Pinpoint the cell where the given text exists, returning its [x, y] midpoint coordinate. 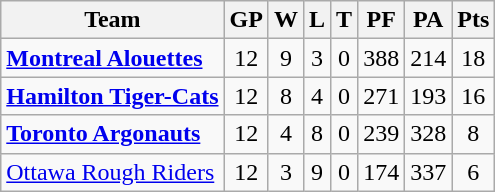
16 [474, 96]
Ottawa Rough Riders [112, 172]
6 [474, 172]
388 [382, 58]
328 [428, 134]
W [286, 20]
PA [428, 20]
T [344, 20]
Hamilton Tiger-Cats [112, 96]
GP [246, 20]
PF [382, 20]
L [316, 20]
Pts [474, 20]
174 [382, 172]
193 [428, 96]
337 [428, 172]
214 [428, 58]
239 [382, 134]
Montreal Alouettes [112, 58]
18 [474, 58]
271 [382, 96]
Team [112, 20]
Toronto Argonauts [112, 134]
